Output the [x, y] coordinate of the center of the cell containing the given text.  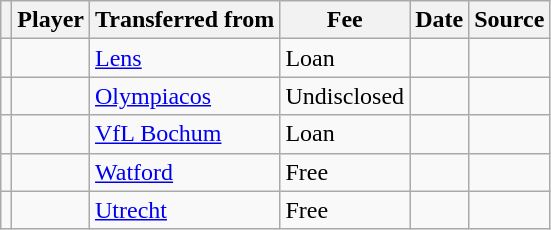
Player [51, 20]
Fee [345, 20]
Utrecht [185, 210]
Source [510, 20]
Watford [185, 172]
Olympiacos [185, 96]
Transferred from [185, 20]
Lens [185, 58]
Date [440, 20]
VfL Bochum [185, 134]
Undisclosed [345, 96]
